Scan for the cell matching the given text and deliver its [X, Y] coordinate at center. 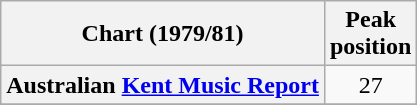
Chart (1979/81) [163, 34]
Australian Kent Music Report [163, 85]
Peakposition [370, 34]
27 [370, 85]
